Provide the (X, Y) coordinate of the cell's center where the given text is located.  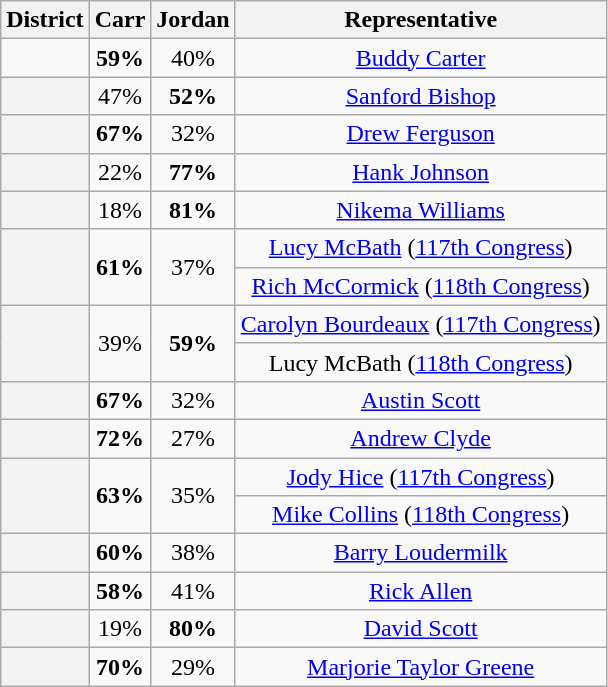
Barry Loudermilk (420, 553)
Buddy Carter (420, 58)
29% (193, 667)
Carr (120, 20)
Marjorie Taylor Greene (420, 667)
Lucy McBath (118th Congress) (420, 362)
18% (120, 210)
Austin Scott (420, 400)
61% (120, 267)
Rick Allen (420, 591)
39% (120, 343)
Hank Johnson (420, 172)
Drew Ferguson (420, 134)
Mike Collins (118th Congress) (420, 515)
40% (193, 58)
60% (120, 553)
35% (193, 496)
52% (193, 96)
77% (193, 172)
19% (120, 629)
58% (120, 591)
Andrew Clyde (420, 438)
27% (193, 438)
Sanford Bishop (420, 96)
Rich McCormick (118th Congress) (420, 286)
Carolyn Bourdeaux (117th Congress) (420, 324)
81% (193, 210)
70% (120, 667)
David Scott (420, 629)
Representative (420, 20)
72% (120, 438)
22% (120, 172)
District (45, 20)
Nikema Williams (420, 210)
Jordan (193, 20)
63% (120, 496)
37% (193, 267)
47% (120, 96)
80% (193, 629)
Jody Hice (117th Congress) (420, 477)
41% (193, 591)
Lucy McBath (117th Congress) (420, 248)
38% (193, 553)
